Determine the (X, Y) coordinate at the center of the cell enclosing the given text.  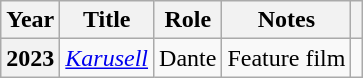
2023 (30, 58)
Year (30, 20)
Notes (286, 20)
Title (107, 20)
Feature film (286, 58)
Role (188, 20)
Karusell (107, 58)
Dante (188, 58)
